Determine the [X, Y] coordinate at the center of the cell enclosing the given text.  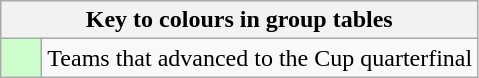
Teams that advanced to the Cup quarterfinal [260, 58]
Key to colours in group tables [240, 20]
